Extract the (X, Y) coordinate from the center of the cell holding the provided text.  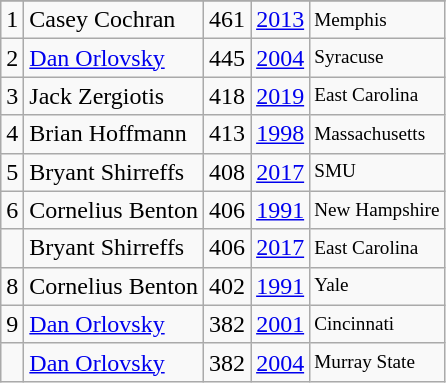
461 (228, 20)
Yale (377, 286)
402 (228, 286)
1998 (280, 134)
4 (12, 134)
413 (228, 134)
418 (228, 96)
Brian Hoffmann (114, 134)
Casey Cochran (114, 20)
Jack Zergiotis (114, 96)
2 (12, 58)
5 (12, 172)
Syracuse (377, 58)
Memphis (377, 20)
Massachusetts (377, 134)
2001 (280, 324)
New Hampshire (377, 210)
2013 (280, 20)
6 (12, 210)
408 (228, 172)
8 (12, 286)
Cincinnati (377, 324)
Murray State (377, 362)
1 (12, 20)
9 (12, 324)
3 (12, 96)
445 (228, 58)
2019 (280, 96)
SMU (377, 172)
